Provide the [X, Y] coordinate of the cell's center where the given text is located.  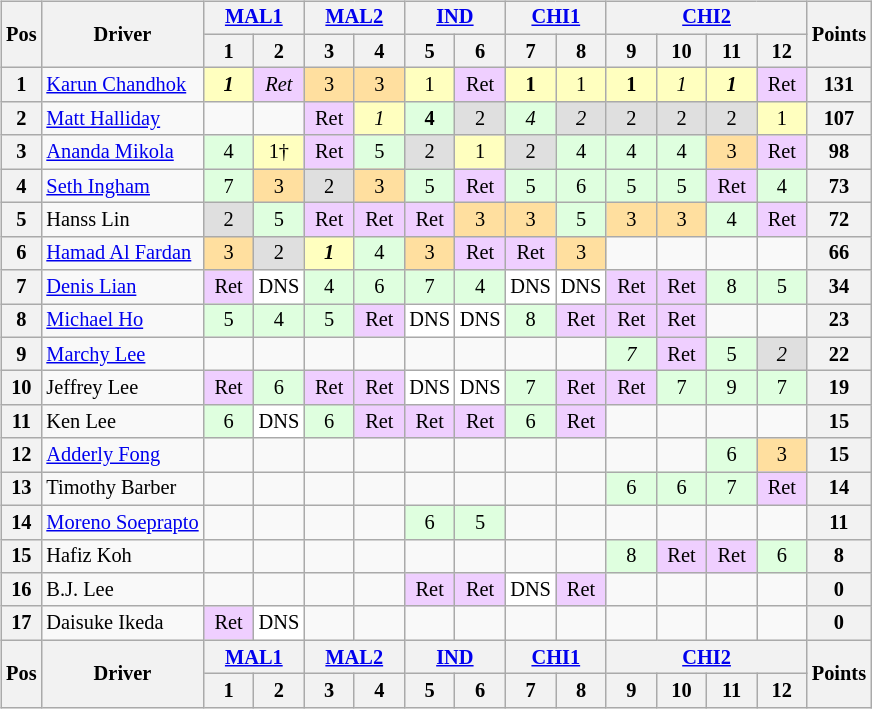
13 [21, 489]
Timothy Barber [122, 489]
22 [839, 354]
Ananda Mikola [122, 152]
Michael Ho [122, 321]
107 [839, 119]
Ken Lee [122, 422]
Marchy Lee [122, 354]
16 [21, 590]
Hanss Lin [122, 220]
Karun Chandhok [122, 85]
Hafiz Koh [122, 556]
73 [839, 186]
Denis Lian [122, 287]
66 [839, 253]
Seth Ingham [122, 186]
131 [839, 85]
34 [839, 287]
Jeffrey Lee [122, 388]
17 [21, 623]
98 [839, 152]
Matt Halliday [122, 119]
Hamad Al Fardan [122, 253]
72 [839, 220]
19 [839, 388]
23 [839, 321]
1† [279, 152]
Daisuke Ikeda [122, 623]
B.J. Lee [122, 590]
Moreno Soeprapto [122, 522]
Adderly Fong [122, 455]
